Return [x, y] of the center of cell containing provided text 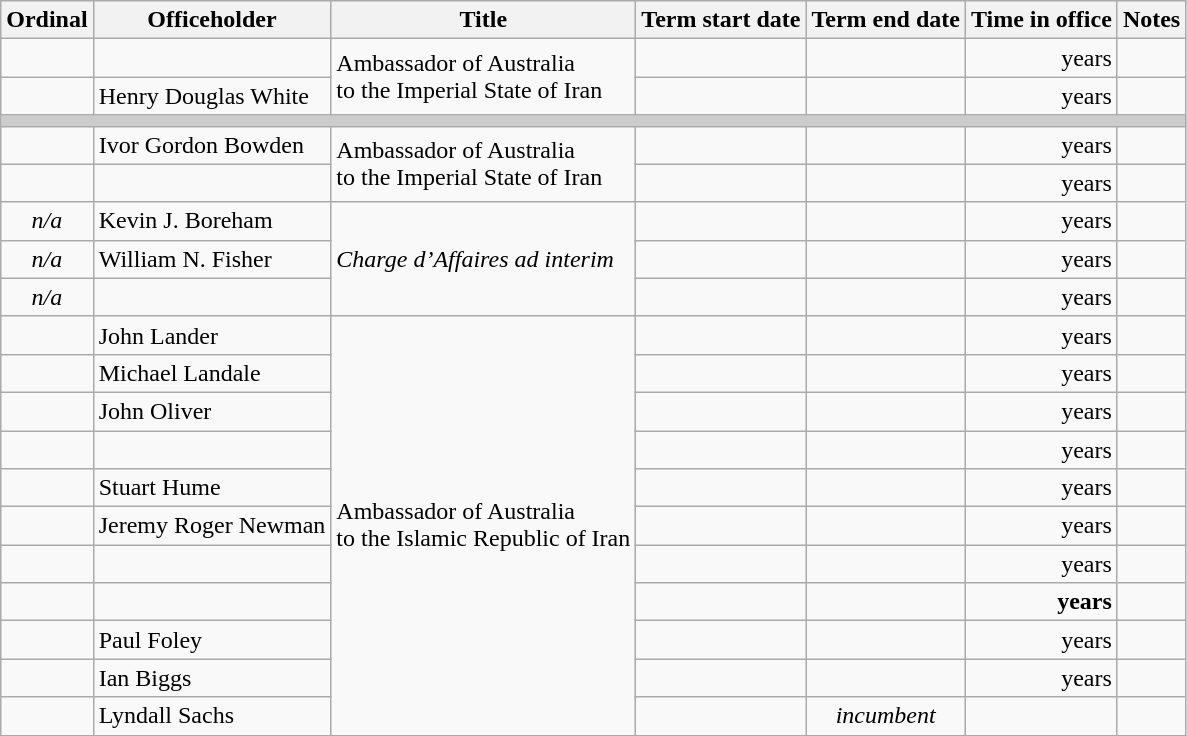
Henry Douglas White [212, 96]
Stuart Hume [212, 488]
Charge d’Affaires ad interim [484, 259]
Ambassador of Australiato the Islamic Republic of Iran [484, 526]
Time in office [1041, 20]
Ivor Gordon Bowden [212, 145]
Lyndall Sachs [212, 716]
Term start date [721, 20]
Term end date [886, 20]
William N. Fisher [212, 259]
John Oliver [212, 411]
Ian Biggs [212, 678]
Officeholder [212, 20]
incumbent [886, 716]
John Lander [212, 335]
Michael Landale [212, 373]
Ordinal [47, 20]
Paul Foley [212, 640]
Title [484, 20]
Kevin J. Boreham [212, 221]
Jeremy Roger Newman [212, 526]
Notes [1151, 20]
